Scan for the cell matching the given text and deliver its (X, Y) coordinate at center. 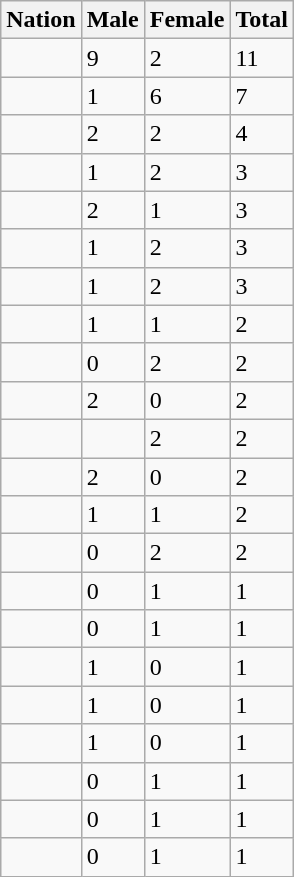
9 (112, 58)
4 (262, 134)
Total (262, 20)
7 (262, 96)
Female (187, 20)
Nation (41, 20)
Male (112, 20)
6 (187, 96)
11 (262, 58)
